From the cell containing the given text, extract its center point as (X, Y) coordinate. 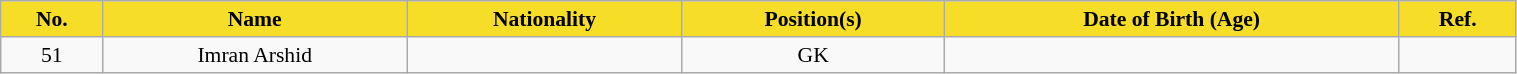
51 (52, 55)
No. (52, 19)
Nationality (544, 19)
GK (812, 55)
Date of Birth (Age) (1172, 19)
Name (255, 19)
Imran Arshid (255, 55)
Position(s) (812, 19)
Ref. (1458, 19)
